For the text-containing cell, return its midpoint in [X, Y] coordinate format. 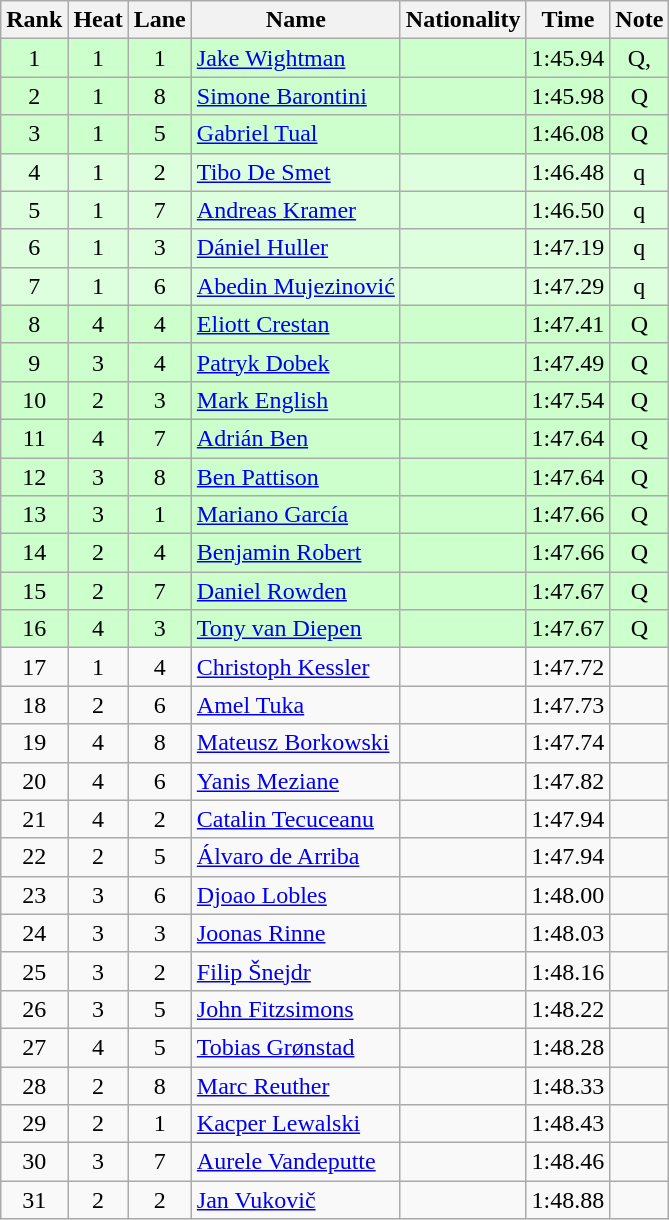
31 [34, 1200]
28 [34, 1085]
Q, [640, 58]
18 [34, 705]
1:48.22 [568, 1009]
1:47.19 [568, 248]
16 [34, 629]
1:46.48 [568, 172]
13 [34, 515]
1:48.16 [568, 971]
Eliott Crestan [296, 324]
Jan Vukovič [296, 1200]
Aurele Vandeputte [296, 1162]
Simone Barontini [296, 96]
23 [34, 895]
1:47.41 [568, 324]
17 [34, 667]
10 [34, 400]
1:48.33 [568, 1085]
Marc Reuther [296, 1085]
1:47.72 [568, 667]
1:46.08 [568, 134]
1:46.50 [568, 210]
1:48.28 [568, 1047]
1:45.98 [568, 96]
Filip Šnejdr [296, 971]
Yanis Meziane [296, 781]
Heat [98, 20]
1:47.74 [568, 743]
1:48.43 [568, 1124]
Note [640, 20]
1:48.03 [568, 933]
Christoph Kessler [296, 667]
Mark English [296, 400]
1:47.49 [568, 362]
24 [34, 933]
Kacper Lewalski [296, 1124]
Tony van Diepen [296, 629]
Jake Wightman [296, 58]
Abedin Mujezinović [296, 286]
1:48.00 [568, 895]
29 [34, 1124]
Dániel Huller [296, 248]
Rank [34, 20]
1:48.46 [568, 1162]
1:47.82 [568, 781]
14 [34, 553]
Tibo De Smet [296, 172]
Lane [160, 20]
12 [34, 477]
Andreas Kramer [296, 210]
1:47.73 [568, 705]
Gabriel Tual [296, 134]
22 [34, 857]
Catalin Tecuceanu [296, 819]
1:48.88 [568, 1200]
Patryk Dobek [296, 362]
9 [34, 362]
Ben Pattison [296, 477]
Name [296, 20]
27 [34, 1047]
Adrián Ben [296, 438]
Benjamin Robert [296, 553]
1:47.54 [568, 400]
Tobias Grønstad [296, 1047]
Time [568, 20]
20 [34, 781]
Joonas Rinne [296, 933]
Álvaro de Arriba [296, 857]
19 [34, 743]
25 [34, 971]
30 [34, 1162]
Nationality [463, 20]
Mariano García [296, 515]
John Fitzsimons [296, 1009]
1:47.29 [568, 286]
Mateusz Borkowski [296, 743]
Djoao Lobles [296, 895]
1:45.94 [568, 58]
Amel Tuka [296, 705]
26 [34, 1009]
11 [34, 438]
15 [34, 591]
21 [34, 819]
Daniel Rowden [296, 591]
